Output the [X, Y] coordinate of the center of the cell containing the given text.  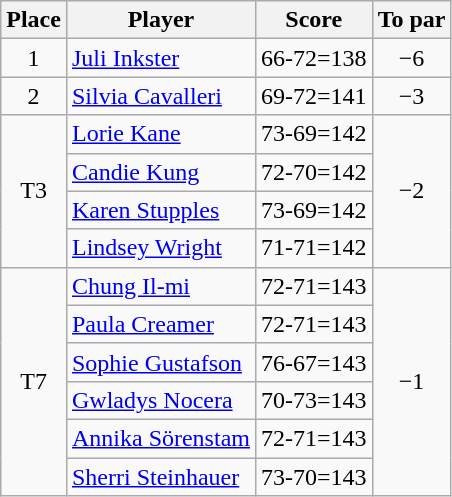
T3 [34, 191]
2 [34, 96]
69-72=141 [314, 96]
−6 [412, 58]
Annika Sörenstam [160, 438]
73-70=143 [314, 477]
1 [34, 58]
T7 [34, 381]
Lindsey Wright [160, 248]
71-71=142 [314, 248]
Juli Inkster [160, 58]
Lorie Kane [160, 134]
Place [34, 20]
Player [160, 20]
70-73=143 [314, 400]
Paula Creamer [160, 324]
Score [314, 20]
Chung Il-mi [160, 286]
Karen Stupples [160, 210]
Gwladys Nocera [160, 400]
Sophie Gustafson [160, 362]
Silvia Cavalleri [160, 96]
Sherri Steinhauer [160, 477]
Candie Kung [160, 172]
76-67=143 [314, 362]
72-70=142 [314, 172]
−3 [412, 96]
To par [412, 20]
66-72=138 [314, 58]
−2 [412, 191]
−1 [412, 381]
